For the text-containing cell, return its midpoint in (X, Y) coordinate format. 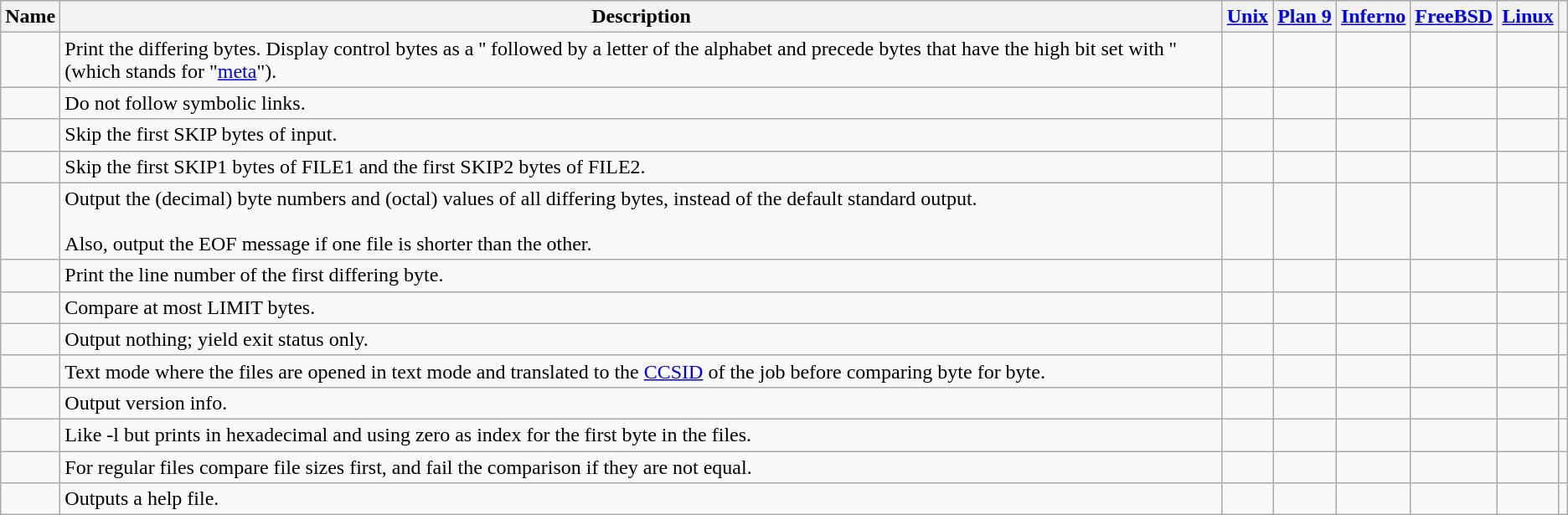
Outputs a help file. (642, 499)
Linux (1528, 17)
Plan 9 (1305, 17)
Skip the first SKIP bytes of input. (642, 135)
Like -l but prints in hexadecimal and using zero as index for the first byte in the files. (642, 435)
Do not follow symbolic links. (642, 103)
Description (642, 17)
Inferno (1373, 17)
Skip the first SKIP1 bytes of FILE1 and the first SKIP2 bytes of FILE2. (642, 167)
For regular files compare file sizes first, and fail the comparison if they are not equal. (642, 466)
Print the line number of the first differing byte. (642, 276)
Compare at most LIMIT bytes. (642, 307)
Output version info. (642, 403)
Output nothing; yield exit status only. (642, 339)
Text mode where the files are opened in text mode and translated to the CCSID of the job before comparing byte for byte. (642, 371)
FreeBSD (1454, 17)
Name (30, 17)
Unix (1247, 17)
